From the cell containing the given text, extract its center point as [x, y] coordinate. 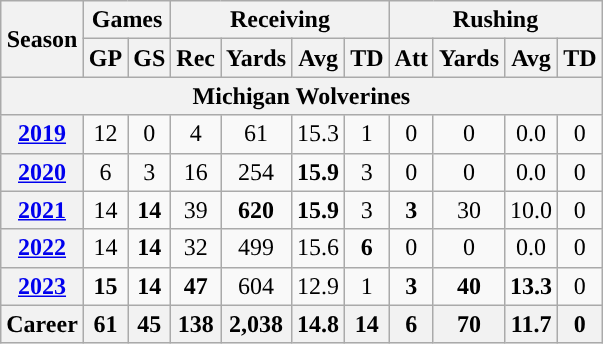
Games [126, 20]
499 [256, 248]
Career [42, 324]
Michigan Wolverines [302, 96]
39 [196, 210]
12 [105, 134]
40 [468, 286]
Rec [196, 58]
2021 [42, 210]
GS [150, 58]
10.0 [532, 210]
32 [196, 248]
47 [196, 286]
2020 [42, 172]
11.7 [532, 324]
45 [150, 324]
Receiving [280, 20]
4 [196, 134]
2022 [42, 248]
14.8 [318, 324]
15.3 [318, 134]
30 [468, 210]
15 [105, 286]
620 [256, 210]
2019 [42, 134]
604 [256, 286]
138 [196, 324]
254 [256, 172]
GP [105, 58]
70 [468, 324]
16 [196, 172]
15.6 [318, 248]
12.9 [318, 286]
13.3 [532, 286]
2,038 [256, 324]
Att [411, 58]
2023 [42, 286]
Rushing [496, 20]
Season [42, 39]
